Scan for the cell matching the given text and deliver its [x, y] coordinate at center. 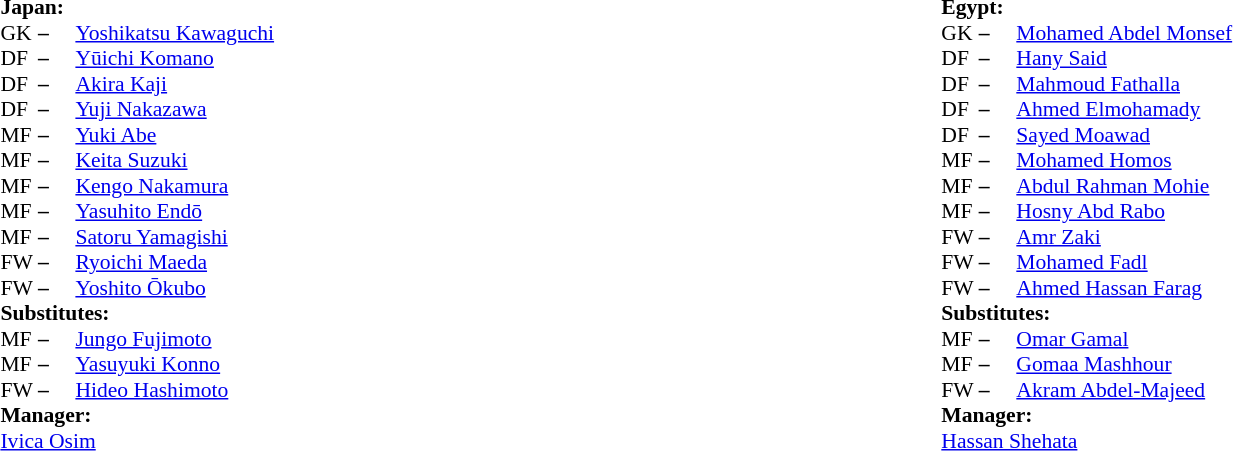
Amr Zaki [1124, 237]
Akira Kaji [174, 84]
Yūichi Komano [174, 59]
Yuki Abe [174, 135]
Satoru Yamagishi [174, 237]
Yasuyuki Konno [174, 365]
Ahmed Hassan Farag [1124, 288]
Omar Gamal [1124, 339]
Hideo Hashimoto [174, 390]
Hany Said [1124, 59]
Hosny Abd Rabo [1124, 211]
Mahmoud Fathalla [1124, 84]
Keita Suzuki [174, 161]
Abdul Rahman Mohie [1124, 186]
Ahmed Elmohamady [1124, 109]
Mohamed Abdel Monsef [1124, 33]
Yuji Nakazawa [174, 109]
Mohamed Fadl [1124, 263]
Yasuhito Endō [174, 211]
Jungo Fujimoto [174, 339]
Akram Abdel-Majeed [1124, 390]
Gomaa Mashhour [1124, 365]
Yoshito Ōkubo [174, 288]
Kengo Nakamura [174, 186]
Mohamed Homos [1124, 161]
Ryoichi Maeda [174, 263]
Yoshikatsu Kawaguchi [174, 33]
Sayed Moawad [1124, 135]
